Pinpoint the cell where the given text exists, returning its [x, y] midpoint coordinate. 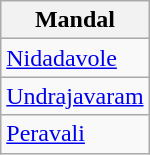
Mandal [75, 20]
Nidadavole [75, 58]
Peravali [75, 134]
Undrajavaram [75, 96]
